Identify which cell holds the provided text, then report its (x, y) central coordinate. 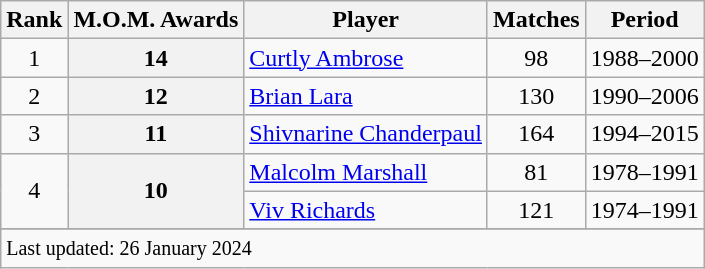
2 (34, 96)
Rank (34, 20)
1994–2015 (644, 134)
11 (156, 134)
1988–2000 (644, 58)
Curtly Ambrose (366, 58)
10 (156, 191)
Viv Richards (366, 210)
1990–2006 (644, 96)
M.O.M. Awards (156, 20)
Period (644, 20)
164 (536, 134)
Malcolm Marshall (366, 172)
1978–1991 (644, 172)
121 (536, 210)
Last updated: 26 January 2024 (353, 248)
12 (156, 96)
Shivnarine Chanderpaul (366, 134)
130 (536, 96)
3 (34, 134)
1 (34, 58)
Matches (536, 20)
4 (34, 191)
14 (156, 58)
81 (536, 172)
Brian Lara (366, 96)
1974–1991 (644, 210)
98 (536, 58)
Player (366, 20)
